Find where the given text appears and provide that cell's center as [X, Y] coordinate. 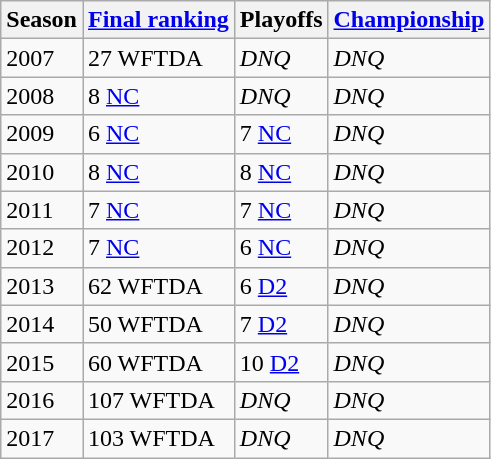
Playoffs [281, 20]
2008 [42, 96]
2012 [42, 248]
2015 [42, 362]
2014 [42, 324]
2010 [42, 172]
2009 [42, 134]
6 D2 [281, 286]
2017 [42, 438]
2013 [42, 286]
107 WFTDA [158, 400]
103 WFTDA [158, 438]
7 D2 [281, 324]
Championship [409, 20]
Season [42, 20]
2007 [42, 58]
10 D2 [281, 362]
2016 [42, 400]
62 WFTDA [158, 286]
27 WFTDA [158, 58]
2011 [42, 210]
50 WFTDA [158, 324]
Final ranking [158, 20]
60 WFTDA [158, 362]
